Provide the (X, Y) coordinate of the cell's center where the given text is located.  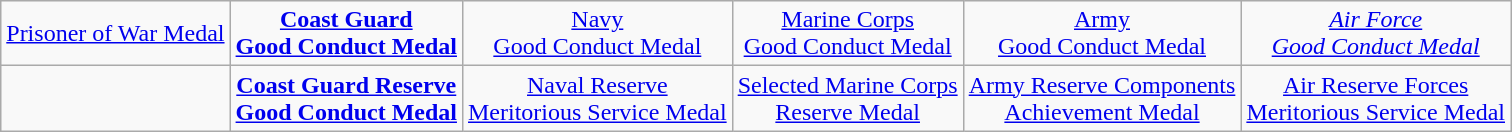
NavyGood Conduct Medal (597, 34)
Air Force Good Conduct Medal (1376, 34)
Coast Guard ReserveGood Conduct Medal (346, 98)
Marine CorpsGood Conduct Medal (848, 34)
ArmyGood Conduct Medal (1102, 34)
Army Reserve Components Achievement Medal (1102, 98)
Air Reserve Forces Meritorious Service Medal (1376, 98)
Naval ReserveMeritorious Service Medal (597, 98)
Selected Marine Corps Reserve Medal (848, 98)
Prisoner of War Medal (116, 34)
Coast GuardGood Conduct Medal (346, 34)
